Search for the cell housing the specified text and yield its (X, Y) center coordinate. 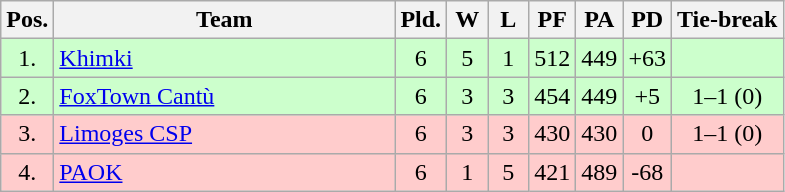
4. (28, 172)
+5 (648, 96)
-68 (648, 172)
FoxTown Cantù (224, 96)
W (468, 20)
2. (28, 96)
512 (552, 58)
0 (648, 134)
PD (648, 20)
489 (600, 172)
PA (600, 20)
Tie-break (727, 20)
PF (552, 20)
Limoges CSP (224, 134)
PAOK (224, 172)
Khimki (224, 58)
421 (552, 172)
Pos. (28, 20)
3. (28, 134)
454 (552, 96)
+63 (648, 58)
L (508, 20)
1. (28, 58)
Team (224, 20)
Pld. (421, 20)
